Scan for the cell matching the given text and deliver its [X, Y] coordinate at center. 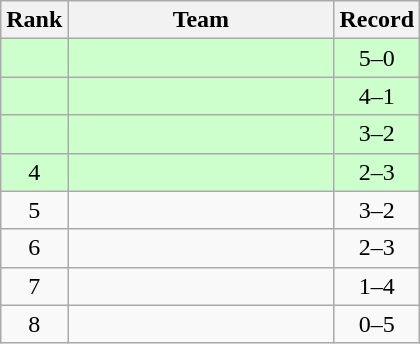
6 [34, 248]
Rank [34, 20]
Team [201, 20]
5 [34, 210]
8 [34, 324]
4 [34, 172]
7 [34, 286]
1–4 [377, 286]
0–5 [377, 324]
Record [377, 20]
4–1 [377, 96]
5–0 [377, 58]
